Identify which cell holds the provided text, then report its (x, y) central coordinate. 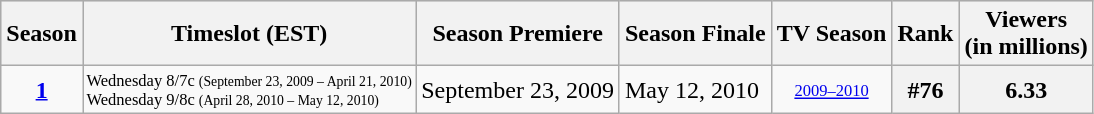
TV Season (832, 34)
September 23, 2009 (518, 90)
May 12, 2010 (695, 90)
Season Finale (695, 34)
#76 (926, 90)
6.33 (1026, 90)
Rank (926, 34)
Season Premiere (518, 34)
1 (42, 90)
Timeslot (EST) (248, 34)
2009–2010 (832, 90)
Season (42, 34)
Wednesday 8/7c (September 23, 2009 – April 21, 2010)Wednesday 9/8c (April 28, 2010 – May 12, 2010) (248, 90)
Viewers(in millions) (1026, 34)
